Scan for the cell matching the given text and deliver its (X, Y) coordinate at center. 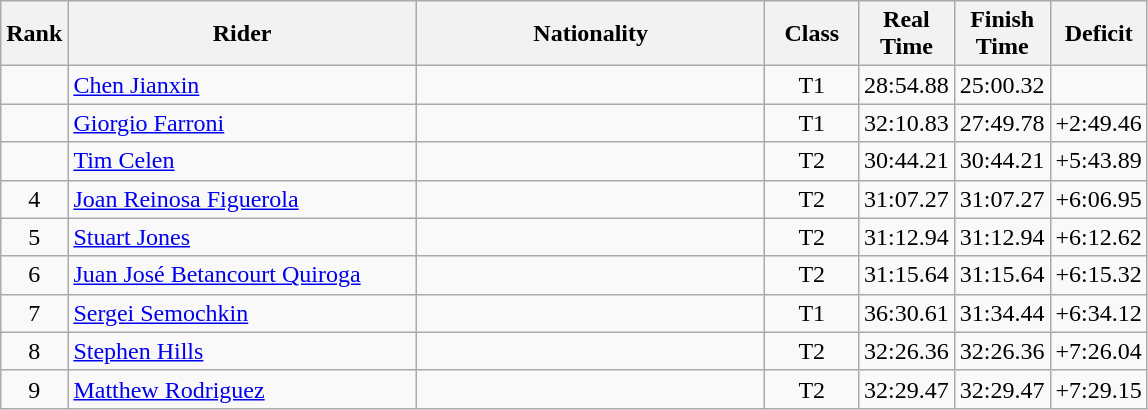
Stephen Hills (242, 351)
Tim Celen (242, 161)
Deficit (1098, 34)
31:34.44 (1002, 313)
Chen Jianxin (242, 85)
+7:26.04 (1098, 351)
25:00.32 (1002, 85)
Stuart Jones (242, 237)
+2:49.46 (1098, 123)
Joan Reinosa Figuerola (242, 199)
8 (34, 351)
5 (34, 237)
Matthew Rodriguez (242, 389)
Finish Time (1002, 34)
Real Time (907, 34)
6 (34, 275)
4 (34, 199)
Giorgio Farroni (242, 123)
32:10.83 (907, 123)
Juan José Betancourt Quiroga (242, 275)
+6:15.32 (1098, 275)
9 (34, 389)
Sergei Semochkin (242, 313)
27:49.78 (1002, 123)
+5:43.89 (1098, 161)
Nationality (590, 34)
+6:06.95 (1098, 199)
+7:29.15 (1098, 389)
Rider (242, 34)
7 (34, 313)
28:54.88 (907, 85)
36:30.61 (907, 313)
Rank (34, 34)
+6:12.62 (1098, 237)
Class (812, 34)
+6:34.12 (1098, 313)
